Scan for the cell matching the given text and deliver its (x, y) coordinate at center. 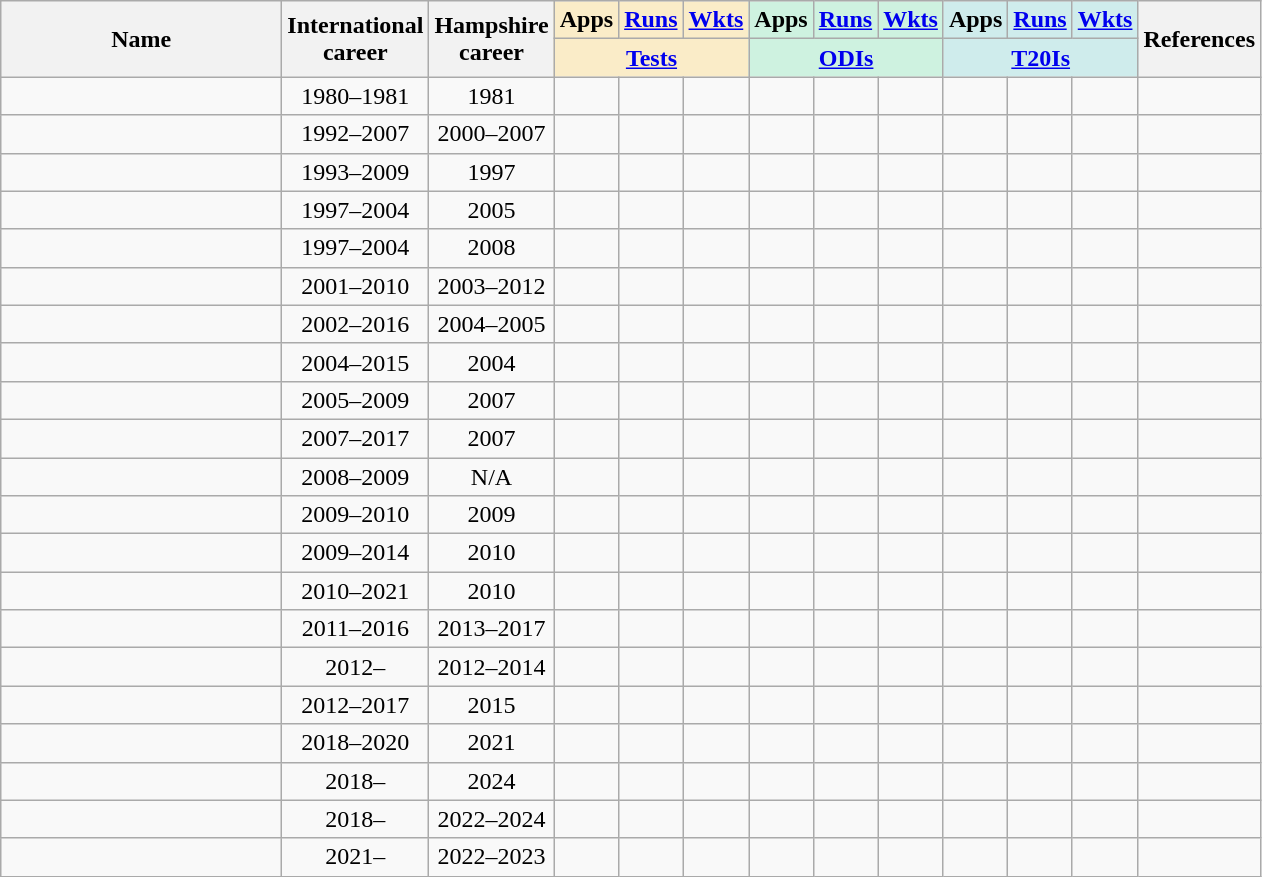
References (1200, 39)
1981 (492, 96)
2012–2017 (356, 705)
2018–2020 (356, 743)
1997 (492, 172)
2012–2014 (492, 667)
Name (142, 39)
2011–2016 (356, 629)
2001–2010 (356, 286)
Hampshirecareer (492, 39)
2015 (492, 705)
1993–2009 (356, 172)
2002–2016 (356, 324)
2013–2017 (492, 629)
2004–2015 (356, 362)
2010–2021 (356, 591)
2000–2007 (492, 134)
1980–1981 (356, 96)
2022–2023 (492, 857)
2008–2009 (356, 477)
N/A (492, 477)
2022–2024 (492, 819)
Tests (652, 58)
2008 (492, 248)
2024 (492, 781)
2004–2005 (492, 324)
2009 (492, 515)
1992–2007 (356, 134)
2009–2014 (356, 553)
Internationalcareer (356, 39)
2003–2012 (492, 286)
2005–2009 (356, 400)
2021– (356, 857)
ODIs (846, 58)
2004 (492, 362)
2012– (356, 667)
2005 (492, 210)
2007–2017 (356, 438)
2021 (492, 743)
T20Is (1040, 58)
2009–2010 (356, 515)
